Find where the given text appears and provide that cell's center as [x, y] coordinate. 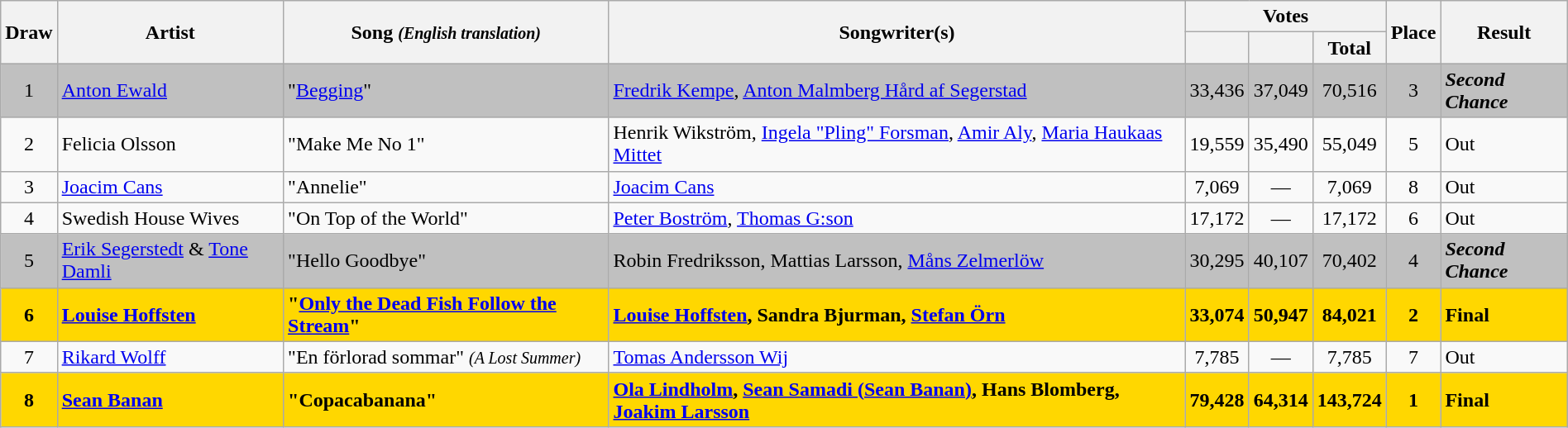
Felicia Olsson [170, 144]
40,107 [1280, 261]
"Make Me No 1" [447, 144]
79,428 [1217, 400]
50,947 [1280, 314]
"Hello Goodbye" [447, 261]
37,049 [1280, 91]
19,559 [1217, 144]
143,724 [1350, 400]
Erik Segerstedt & Tone Damli [170, 261]
Louise Hoffsten [170, 314]
55,049 [1350, 144]
64,314 [1280, 400]
35,490 [1280, 144]
Rikard Wolff [170, 357]
Louise Hoffsten, Sandra Bjurman, Stefan Örn [896, 314]
"Only the Dead Fish Follow the Stream" [447, 314]
Fredrik Kempe, Anton Malmberg Hård af Segerstad [896, 91]
33,436 [1217, 91]
Ola Lindholm, Sean Samadi (Sean Banan), Hans Blomberg, Joakim Larsson [896, 400]
Votes [1285, 17]
84,021 [1350, 314]
"Annelie" [447, 187]
Songwriter(s) [896, 32]
Swedish House Wives [170, 218]
Song (English translation) [447, 32]
"Begging" [447, 91]
Result [1503, 32]
Anton Ewald [170, 91]
33,074 [1217, 314]
70,402 [1350, 261]
Robin Fredriksson, Mattias Larsson, Måns Zelmerlöw [896, 261]
Peter Boström, Thomas G:son [896, 218]
Draw [29, 32]
"En förlorad sommar" (A Lost Summer) [447, 357]
"Copacabanana" [447, 400]
Total [1350, 48]
"On Top of the World" [447, 218]
Tomas Andersson Wij [896, 357]
Henrik Wikström, Ingela "Pling" Forsman, Amir Aly, Maria Haukaas Mittet [896, 144]
70,516 [1350, 91]
Sean Banan [170, 400]
30,295 [1217, 261]
Artist [170, 32]
Place [1413, 32]
